Provide the [X, Y] coordinate of the cell's center where the given text is located.  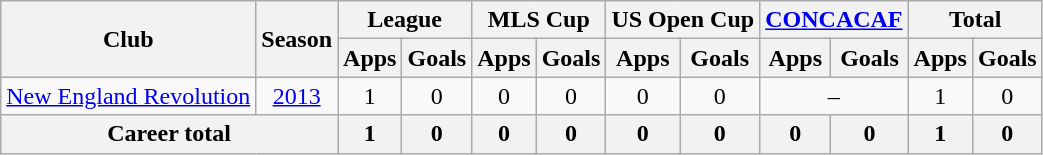
– [834, 96]
CONCACAF [834, 20]
MLS Cup [539, 20]
Season [297, 39]
Career total [170, 134]
US Open Cup [683, 20]
2013 [297, 96]
New England Revolution [128, 96]
League [405, 20]
Total [975, 20]
Club [128, 39]
